From the cell containing the given text, extract its center point as (X, Y) coordinate. 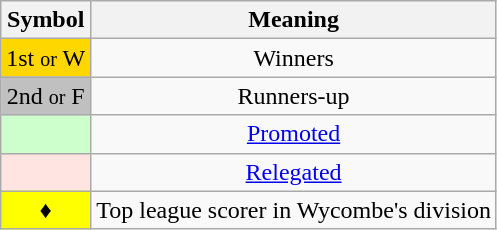
2nd or F (46, 96)
Promoted (294, 134)
♦ (46, 210)
Meaning (294, 20)
Symbol (46, 20)
Winners (294, 58)
Runners-up (294, 96)
Relegated (294, 172)
1st or W (46, 58)
Top league scorer in Wycombe's division (294, 210)
